Return the [X, Y] coordinate for the center point of the cell that contains the specified text.  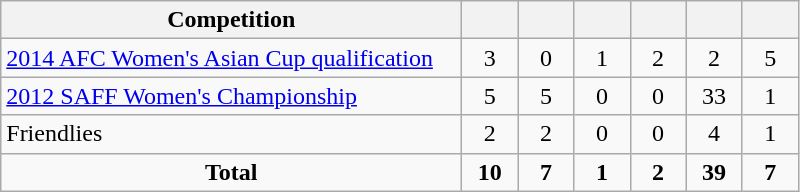
39 [714, 172]
2014 AFC Women's Asian Cup qualification [232, 58]
10 [490, 172]
33 [714, 96]
2012 SAFF Women's Championship [232, 96]
Competition [232, 20]
Friendlies [232, 134]
4 [714, 134]
Total [232, 172]
3 [490, 58]
